Identify which cell holds the provided text, then report its (x, y) central coordinate. 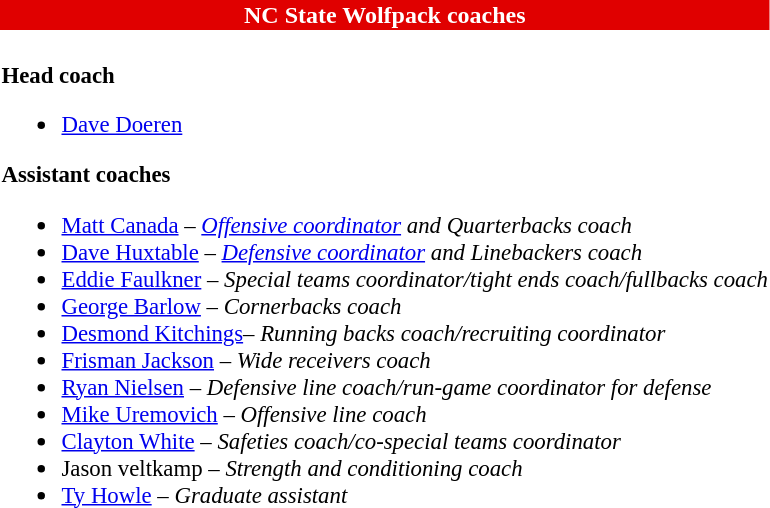
NC State Wolfpack coaches (385, 15)
